Extract the [x, y] coordinate from the center of the cell holding the provided text.  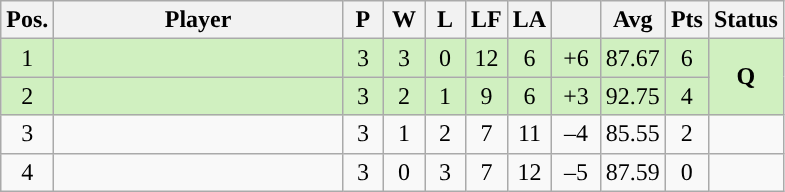
87.67 [632, 58]
Status [746, 20]
Player [198, 20]
92.75 [632, 96]
+6 [576, 58]
85.55 [632, 134]
LA [529, 20]
LF [487, 20]
L [444, 20]
Avg [632, 20]
–5 [576, 172]
87.59 [632, 172]
9 [487, 96]
P [362, 20]
Pos. [28, 20]
Q [746, 77]
–4 [576, 134]
W [404, 20]
Pts [686, 20]
11 [529, 134]
+3 [576, 96]
